Provide the [x, y] coordinate of the cell's center where the given text is located.  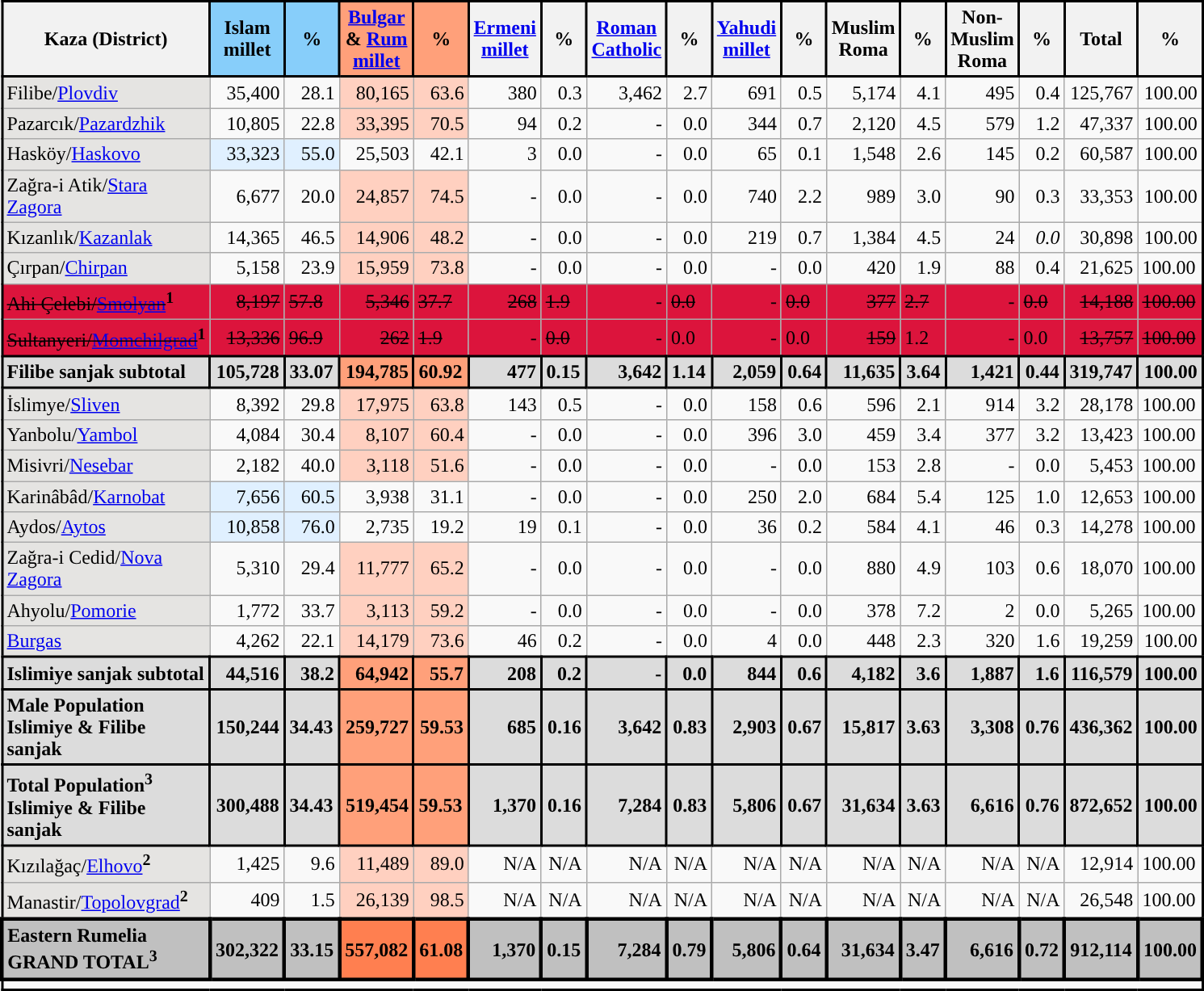
Ahi Çelebi/Smolyan1 [106, 302]
2 [982, 611]
5,158 [247, 268]
477 [505, 372]
459 [864, 435]
396 [747, 435]
63.8 [441, 404]
116,579 [1101, 674]
29.8 [312, 404]
28.1 [312, 92]
3.6 [923, 674]
880 [864, 569]
1,425 [247, 864]
60,587 [1101, 154]
4,182 [864, 674]
0.79 [689, 950]
1,772 [247, 611]
22.1 [312, 641]
Filibe sanjak subtotal [106, 372]
19,259 [1101, 641]
Kızılağaç/Elhovo2 [106, 864]
64,942 [376, 674]
24 [982, 237]
4.9 [923, 569]
495 [982, 92]
63.6 [441, 92]
1.0 [1042, 497]
17,975 [376, 404]
Manastir/Topolovgrad2 [106, 901]
2,059 [747, 372]
3.4 [923, 435]
Muslim Roma [864, 40]
5,453 [1101, 465]
320 [982, 641]
5,265 [1101, 611]
5.4 [923, 497]
685 [505, 727]
319,747 [1101, 372]
3.47 [923, 950]
24,857 [376, 195]
3,308 [982, 727]
2,903 [747, 727]
912,114 [1101, 950]
989 [864, 195]
46.5 [312, 237]
36 [747, 527]
4,084 [247, 435]
Kaza (District) [106, 40]
Total [1101, 40]
76.0 [312, 527]
96.9 [312, 338]
98.5 [441, 901]
13,423 [1101, 435]
61.08 [441, 950]
Eastern Rumelia GRAND TOTAL3 [106, 950]
Kızanlık/Kazanlak [106, 237]
33.15 [312, 950]
691 [747, 92]
Zağra-i Cedid/Nova Zagora [106, 569]
740 [747, 195]
194,785 [376, 372]
19 [505, 527]
30.4 [312, 435]
158 [747, 404]
22.8 [312, 124]
105,728 [247, 372]
4,262 [247, 641]
579 [982, 124]
Hasköy/Haskovo [106, 154]
3.64 [923, 372]
Non-Muslim Roma [982, 40]
13,757 [1101, 338]
5,346 [376, 302]
2,182 [247, 465]
19.2 [441, 527]
33,353 [1101, 195]
125,767 [1101, 92]
0.44 [1042, 372]
48.2 [441, 237]
38.2 [312, 674]
21,625 [1101, 268]
2.0 [803, 497]
3,113 [376, 611]
Ahyolu/Pomorie [106, 611]
14,278 [1101, 527]
Pazarcık/Pazardzhik [106, 124]
872,652 [1101, 805]
7,656 [247, 497]
300,488 [247, 805]
42.1 [441, 154]
Karinâbâd/Karnobat [106, 497]
2.1 [923, 404]
250 [747, 497]
80,165 [376, 92]
2.3 [923, 641]
94 [505, 124]
Burgas [106, 641]
7.2 [923, 611]
11,777 [376, 569]
9.6 [312, 864]
Total Population3 Islimiye & Filibe sanjak [106, 805]
65 [747, 154]
1.14 [689, 372]
344 [747, 124]
Aydos/Aytos [106, 527]
26,139 [376, 901]
8,107 [376, 435]
1,887 [982, 674]
208 [505, 674]
İslimye/Sliven [106, 404]
5,310 [247, 569]
31.1 [441, 497]
Roman Catholic [627, 40]
74.5 [441, 195]
10,805 [247, 124]
55.7 [441, 674]
60.5 [312, 497]
596 [864, 404]
23.9 [312, 268]
14,365 [247, 237]
Çırpan/Chirpan [106, 268]
519,454 [376, 805]
73.8 [441, 268]
59.2 [441, 611]
11,635 [864, 372]
40.0 [312, 465]
409 [247, 901]
6,677 [247, 195]
Ermeni millet [505, 40]
420 [864, 268]
89.0 [441, 864]
448 [864, 641]
11,489 [376, 864]
Sultanyeri/Momchilgrad1 [106, 338]
Bulgar & Rum millet [376, 40]
219 [747, 237]
60.4 [441, 435]
914 [982, 404]
125 [982, 497]
380 [505, 92]
28,178 [1101, 404]
2.6 [923, 154]
259,727 [376, 727]
684 [864, 497]
65.2 [441, 569]
8,197 [247, 302]
3,462 [627, 92]
33,395 [376, 124]
103 [982, 569]
Yanbolu/Yambol [106, 435]
90 [982, 195]
302,322 [247, 950]
70.5 [441, 124]
13,336 [247, 338]
2,735 [376, 527]
73.6 [441, 641]
Male Population Islimiye & Filibe sanjak [106, 727]
0.72 [1042, 950]
47,337 [1101, 124]
844 [747, 674]
25,503 [376, 154]
8,392 [247, 404]
2.2 [803, 195]
2.8 [923, 465]
15,817 [864, 727]
14,188 [1101, 302]
1.5 [312, 901]
3,118 [376, 465]
15,959 [376, 268]
88 [982, 268]
33,323 [247, 154]
Zağra-i Atik/Stara Zagora [106, 195]
33.07 [312, 372]
5,174 [864, 92]
60.92 [441, 372]
14,906 [376, 237]
44,516 [247, 674]
37.7 [441, 302]
584 [864, 527]
1,384 [864, 237]
143 [505, 404]
26,548 [1101, 901]
12,653 [1101, 497]
51.6 [441, 465]
145 [982, 154]
33.7 [312, 611]
55.0 [312, 154]
Misivri/Nesebar [106, 465]
1,421 [982, 372]
35,400 [247, 92]
18,070 [1101, 569]
20.0 [312, 195]
30,898 [1101, 237]
262 [376, 338]
Islam millet [247, 40]
Islimiye sanjak subtotal [106, 674]
378 [864, 611]
268 [505, 302]
10,858 [247, 527]
2,120 [864, 124]
1,548 [864, 154]
3 [505, 154]
153 [864, 465]
12,914 [1101, 864]
3,938 [376, 497]
4 [747, 641]
150,244 [247, 727]
436,362 [1101, 727]
Yahudi millet [747, 40]
557,082 [376, 950]
29.4 [312, 569]
14,179 [376, 641]
57.8 [312, 302]
Filibe/Plovdiv [106, 92]
159 [864, 338]
